Pinpoint the cell where the given text exists, returning its [X, Y] midpoint coordinate. 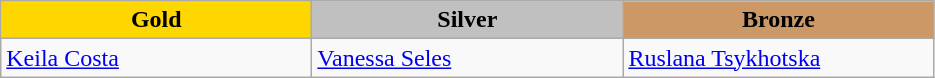
Bronze [778, 20]
Ruslana Tsykhotska [778, 58]
Gold [156, 20]
Silver [468, 20]
Vanessa Seles [468, 58]
Keila Costa [156, 58]
